Output the (X, Y) coordinate of the center of the cell containing the given text.  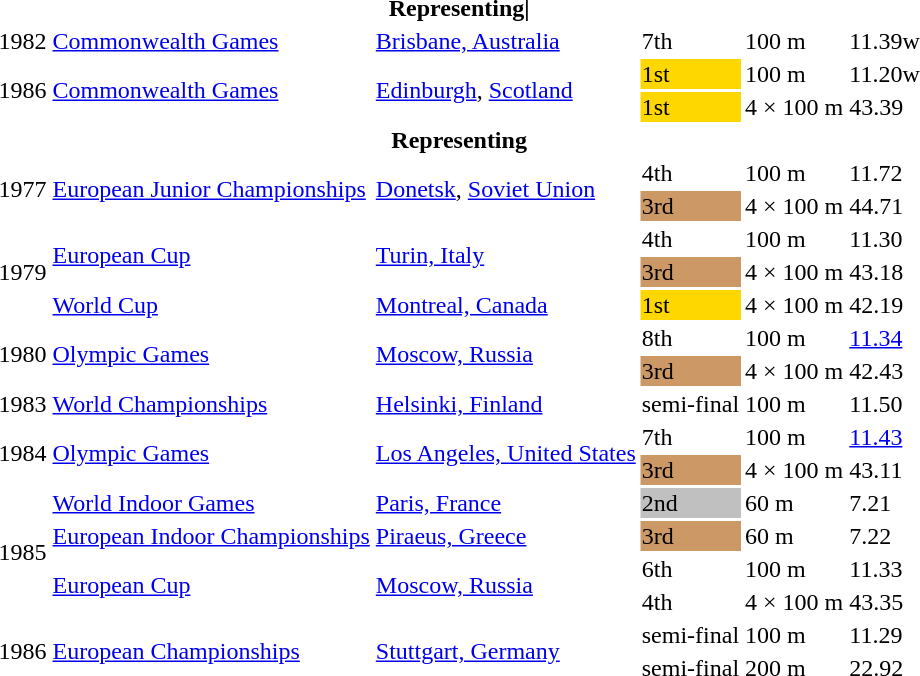
Piraeus, Greece (506, 536)
World Championships (211, 404)
8th (690, 338)
Los Angeles, United States (506, 454)
World Indoor Games (211, 503)
European Junior Championships (211, 190)
Edinburgh, Scotland (506, 90)
World Cup (211, 305)
Brisbane, Australia (506, 41)
Montreal, Canada (506, 305)
Turin, Italy (506, 256)
2nd (690, 503)
6th (690, 569)
Paris, France (506, 503)
Donetsk, Soviet Union (506, 190)
Helsinki, Finland (506, 404)
European Indoor Championships (211, 536)
